Pinpoint the cell where the given text exists, returning its (x, y) midpoint coordinate. 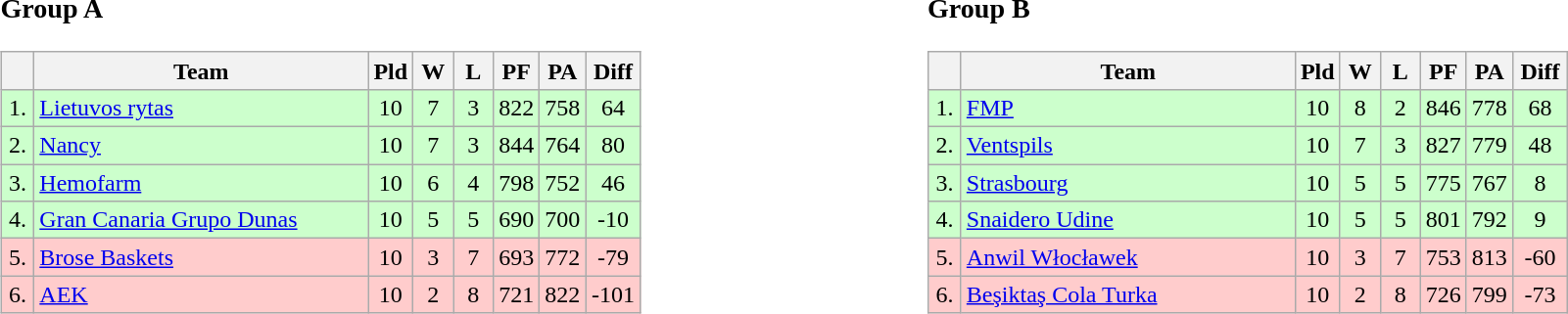
64 (613, 108)
Lietuvos rytas (202, 108)
Ventspils (1128, 146)
700 (562, 220)
775 (1444, 183)
844 (517, 146)
Nancy (202, 146)
799 (1489, 294)
721 (517, 294)
-79 (613, 257)
767 (1489, 183)
Strasbourg (1128, 183)
753 (1444, 257)
9 (1540, 220)
Hemofarm (202, 183)
846 (1444, 108)
Gran Canaria Grupo Dunas (202, 220)
6 (433, 183)
-10 (613, 220)
Snaidero Udine (1128, 220)
778 (1489, 108)
48 (1540, 146)
798 (517, 183)
764 (562, 146)
827 (1444, 146)
Brose Baskets (202, 257)
80 (613, 146)
-73 (1540, 294)
801 (1444, 220)
AEK (202, 294)
-60 (1540, 257)
FMP (1128, 108)
758 (562, 108)
-101 (613, 294)
Anwil Włocławek (1128, 257)
813 (1489, 257)
693 (517, 257)
752 (562, 183)
726 (1444, 294)
779 (1489, 146)
792 (1489, 220)
46 (613, 183)
772 (562, 257)
68 (1540, 108)
690 (517, 220)
Beşiktaş Cola Turka (1128, 294)
4 (474, 183)
